Determine the (X, Y) coordinate at the center of the cell enclosing the given text.  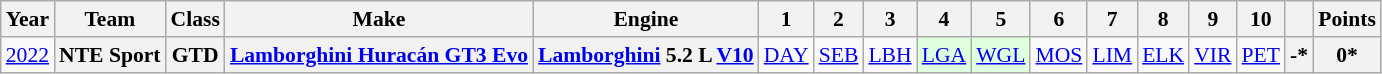
LGA (944, 55)
4 (944, 19)
9 (1212, 19)
Points (1347, 19)
VIR (1212, 55)
GTD (196, 55)
Make (379, 19)
MOS (1058, 55)
6 (1058, 19)
7 (1112, 19)
PET (1262, 55)
Team (110, 19)
LIM (1112, 55)
Class (196, 19)
LBH (890, 55)
WGL (1000, 55)
5 (1000, 19)
3 (890, 19)
DAY (786, 55)
Lamborghini Huracán GT3 Evo (379, 55)
ELK (1163, 55)
8 (1163, 19)
10 (1262, 19)
0* (1347, 55)
2022 (28, 55)
SEB (839, 55)
Year (28, 19)
Lamborghini 5.2 L V10 (646, 55)
Engine (646, 19)
1 (786, 19)
-* (1299, 55)
2 (839, 19)
NTE Sport (110, 55)
